Locate the cell with the specified text and output its [x, y] center coordinate. 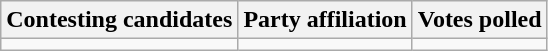
Votes polled [480, 20]
Party affiliation [325, 20]
Contesting candidates [120, 20]
